Extract the [x, y] coordinate from the center of the cell holding the provided text.  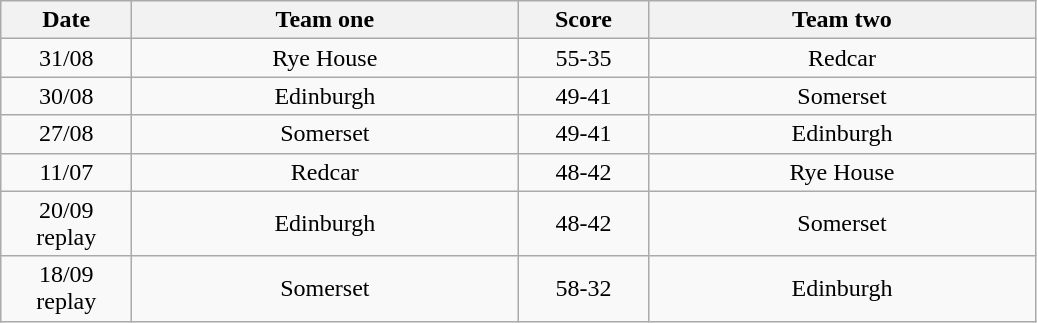
30/08 [66, 96]
58-32 [584, 288]
Date [66, 20]
Team one [325, 20]
11/07 [66, 172]
Score [584, 20]
20/09replay [66, 224]
27/08 [66, 134]
18/09replay [66, 288]
55-35 [584, 58]
Team two [842, 20]
31/08 [66, 58]
